Output the [X, Y] coordinate of the center of the cell containing the given text.  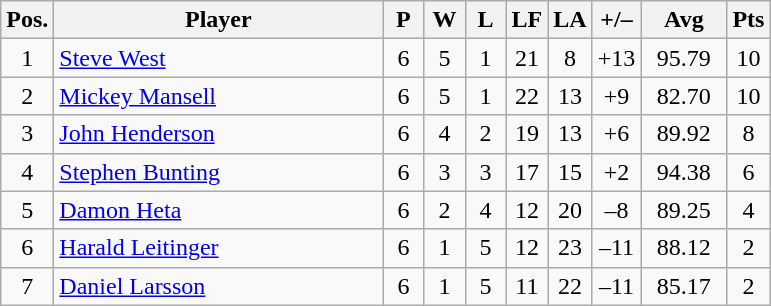
89.92 [684, 134]
82.70 [684, 96]
+9 [616, 96]
Avg [684, 20]
88.12 [684, 248]
89.25 [684, 210]
Steve West [218, 58]
85.17 [684, 286]
20 [570, 210]
+13 [616, 58]
15 [570, 172]
John Henderson [218, 134]
LA [570, 20]
Stephen Bunting [218, 172]
11 [527, 286]
7 [28, 286]
Damon Heta [218, 210]
+/– [616, 20]
+2 [616, 172]
–8 [616, 210]
L [486, 20]
21 [527, 58]
P [404, 20]
Harald Leitinger [218, 248]
95.79 [684, 58]
LF [527, 20]
+6 [616, 134]
W [444, 20]
94.38 [684, 172]
Daniel Larsson [218, 286]
17 [527, 172]
23 [570, 248]
Pts [748, 20]
Pos. [28, 20]
Mickey Mansell [218, 96]
Player [218, 20]
19 [527, 134]
